Identify which cell holds the provided text, then report its [X, Y] central coordinate. 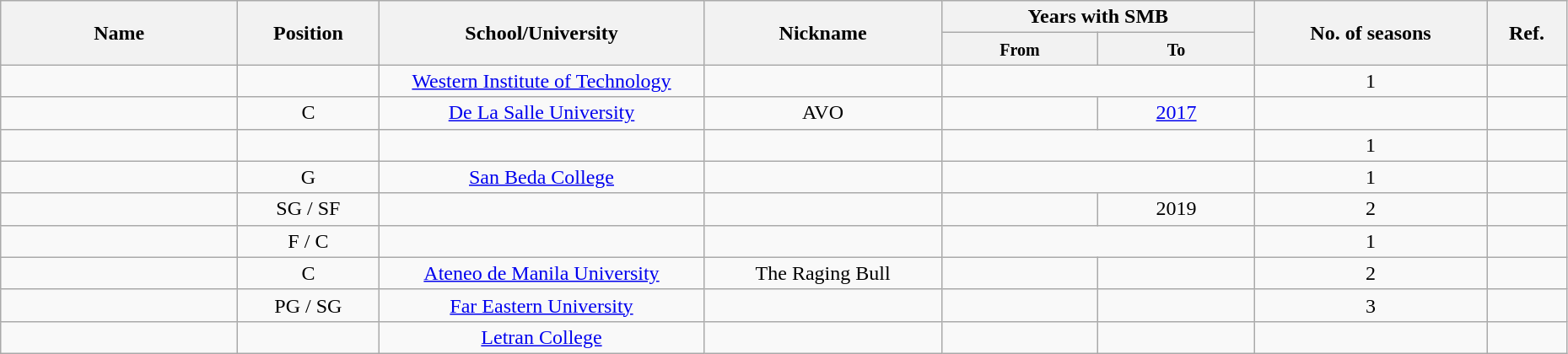
Years with SMB [1098, 17]
SG / SF [309, 209]
2019 [1177, 209]
No. of seasons [1370, 33]
The Raging Bull [823, 273]
Nickname [823, 33]
2017 [1177, 113]
From [1020, 49]
AVO [823, 113]
F / C [309, 241]
Ateneo de Manila University [542, 273]
Name [120, 33]
G [309, 177]
Letran College [542, 337]
PG / SG [309, 305]
San Beda College [542, 177]
Western Institute of Technology [542, 81]
3 [1370, 305]
To [1177, 49]
Far Eastern University [542, 305]
School/University [542, 33]
De La Salle University [542, 113]
Position [309, 33]
Ref. [1527, 33]
